From the cell containing the given text, extract its center point as (X, Y) coordinate. 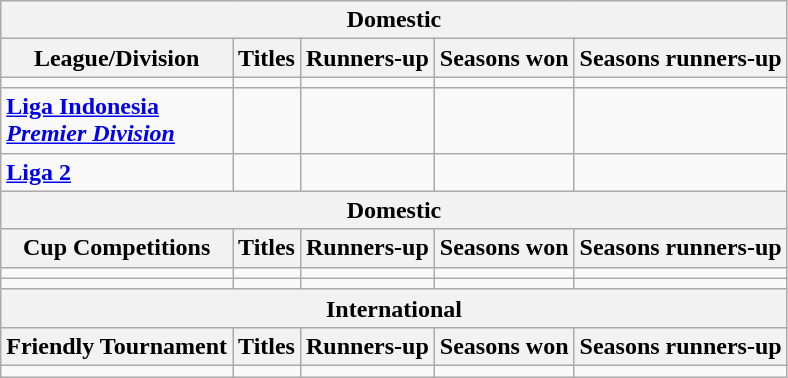
Friendly Tournament (117, 346)
Liga IndonesiaPremier Division (117, 120)
Cup Competitions (117, 248)
International (394, 308)
League/Division (117, 58)
Liga 2 (117, 172)
